Determine the (x, y) coordinate at the center of the cell enclosing the given text.  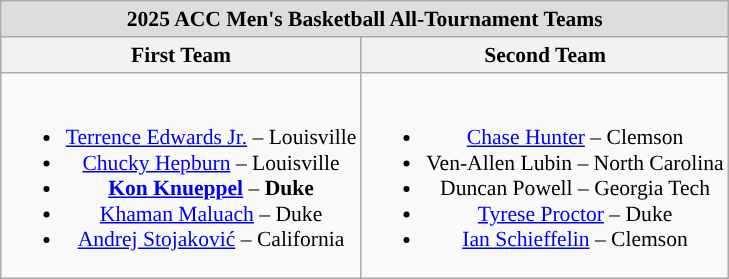
Second Team (544, 55)
2025 ACC Men's Basketball All-Tournament Teams (365, 19)
Terrence Edwards Jr. – LouisvilleChucky Hepburn – LouisvilleKon Knueppel – DukeKhaman Maluach – DukeAndrej Stojaković – California (182, 175)
Chase Hunter – ClemsonVen-Allen Lubin – North CarolinaDuncan Powell – Georgia TechTyrese Proctor – DukeIan Schieffelin – Clemson (544, 175)
First Team (182, 55)
